From the cell containing the given text, extract its center point as (x, y) coordinate. 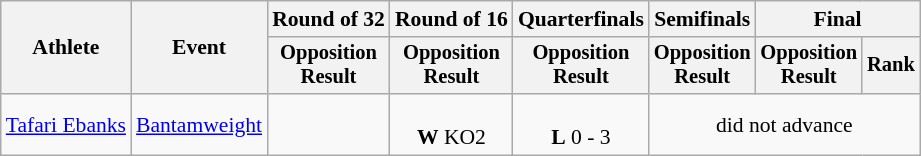
Semifinals (702, 19)
Bantamweight (199, 124)
Rank (891, 66)
W KO2 (452, 124)
Athlete (66, 48)
Tafari Ebanks (66, 124)
Event (199, 48)
Final (837, 19)
did not advance (784, 124)
Quarterfinals (581, 19)
L 0 - 3 (581, 124)
Round of 32 (328, 19)
Round of 16 (452, 19)
